Detect which cell encompasses the target text, then output its [X, Y] center coordinate. 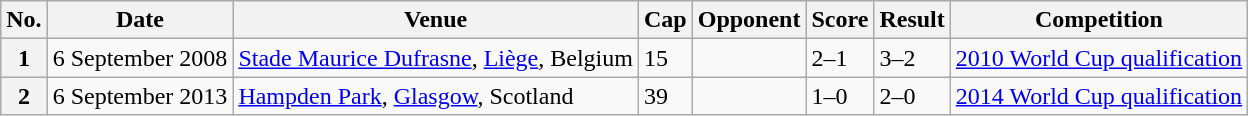
2014 World Cup qualification [1098, 96]
Score [840, 20]
Cap [665, 20]
39 [665, 96]
3–2 [912, 58]
1–0 [840, 96]
No. [24, 20]
2010 World Cup qualification [1098, 58]
15 [665, 58]
2 [24, 96]
Hampden Park, Glasgow, Scotland [436, 96]
2–0 [912, 96]
Venue [436, 20]
1 [24, 58]
Result [912, 20]
Competition [1098, 20]
6 September 2008 [140, 58]
2–1 [840, 58]
Date [140, 20]
Opponent [749, 20]
Stade Maurice Dufrasne, Liège, Belgium [436, 58]
6 September 2013 [140, 96]
